Pinpoint the cell where the given text exists, returning its [X, Y] midpoint coordinate. 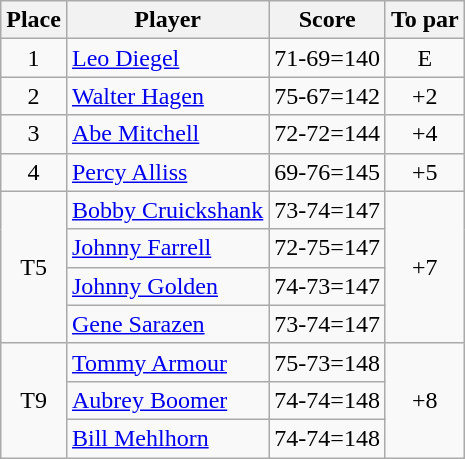
Percy Alliss [167, 172]
E [424, 58]
+8 [424, 400]
4 [34, 172]
3 [34, 134]
69-76=145 [328, 172]
Leo Diegel [167, 58]
+7 [424, 267]
Bobby Cruickshank [167, 210]
Abe Mitchell [167, 134]
71-69=140 [328, 58]
Place [34, 20]
To par [424, 20]
1 [34, 58]
+2 [424, 96]
Johnny Farrell [167, 248]
Gene Sarazen [167, 324]
75-67=142 [328, 96]
74-73=147 [328, 286]
+5 [424, 172]
Aubrey Boomer [167, 400]
Bill Mehlhorn [167, 438]
+4 [424, 134]
Johnny Golden [167, 286]
T9 [34, 400]
72-72=144 [328, 134]
2 [34, 96]
75-73=148 [328, 362]
Walter Hagen [167, 96]
T5 [34, 267]
Player [167, 20]
Score [328, 20]
Tommy Armour [167, 362]
72-75=147 [328, 248]
